Detect which cell encompasses the target text, then output its [X, Y] center coordinate. 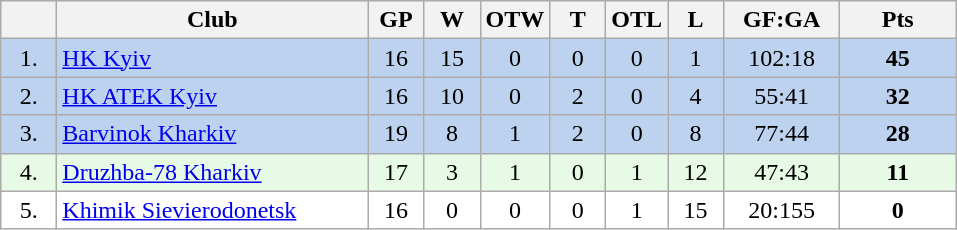
OTL [637, 20]
47:43 [782, 172]
GF:GA [782, 20]
12 [696, 172]
4 [696, 96]
W [452, 20]
5. [29, 210]
Barvinok Kharkiv [212, 134]
1. [29, 58]
3. [29, 134]
77:44 [782, 134]
4. [29, 172]
T [578, 20]
45 [898, 58]
11 [898, 172]
19 [396, 134]
20:155 [782, 210]
10 [452, 96]
Pts [898, 20]
Club [212, 20]
28 [898, 134]
HK ATEK Kyiv [212, 96]
3 [452, 172]
OTW [515, 20]
2. [29, 96]
GP [396, 20]
32 [898, 96]
Khimik Sievierodonetsk [212, 210]
L [696, 20]
102:18 [782, 58]
55:41 [782, 96]
HK Kyiv [212, 58]
17 [396, 172]
Druzhba-78 Kharkiv [212, 172]
